Pinpoint the cell where the given text exists, returning its [X, Y] midpoint coordinate. 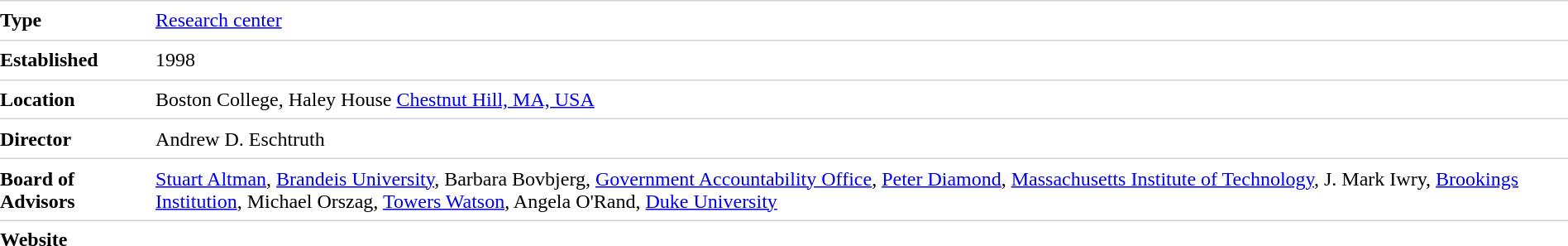
Location [78, 99]
Type [78, 21]
Established [78, 60]
Research center [862, 21]
Boston College, Haley House Chestnut Hill, MA, USA [862, 99]
1998 [862, 60]
Andrew D. Eschtruth [862, 139]
Director [78, 139]
Board of Advisors [78, 189]
